Return (X, Y) of the center of cell containing provided text 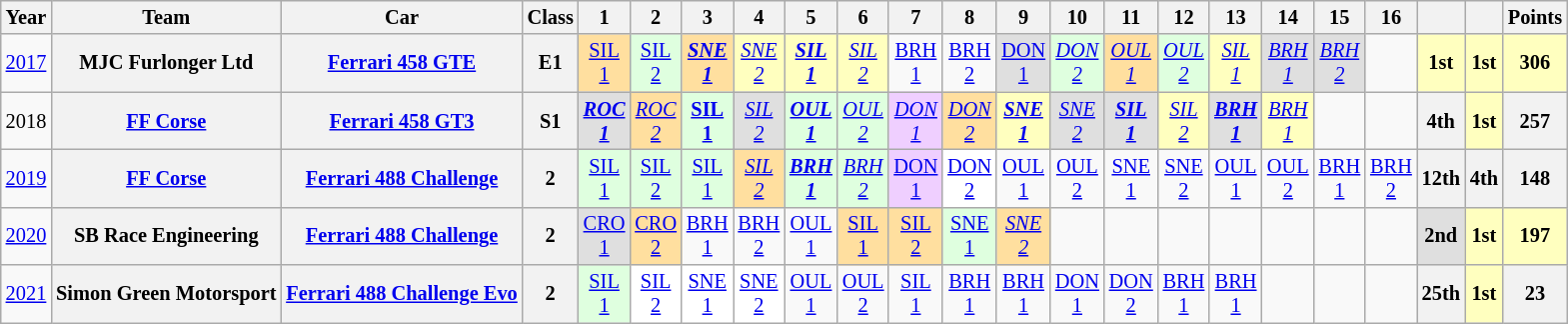
MJC Furlonger Ltd (166, 63)
12th (1441, 178)
13 (1235, 17)
CRO1 (605, 236)
Simon Green Motorsport (166, 294)
E1 (551, 63)
2019 (26, 178)
ROC2 (656, 121)
4 (760, 17)
8 (969, 17)
9 (1023, 17)
2018 (26, 121)
SB Race Engineering (166, 236)
S1 (551, 121)
257 (1535, 121)
3 (708, 17)
10 (1077, 17)
7 (915, 17)
Ferrari 458 GTE (402, 63)
Team (166, 17)
Ferrari 458 GT3 (402, 121)
ROC1 (605, 121)
2017 (26, 63)
12 (1184, 17)
Class (551, 17)
Car (402, 17)
306 (1535, 63)
1 (605, 17)
2020 (26, 236)
25th (1441, 294)
11 (1131, 17)
197 (1535, 236)
Year (26, 17)
16 (1391, 17)
23 (1535, 294)
CRO2 (656, 236)
6 (863, 17)
148 (1535, 178)
15 (1340, 17)
Points (1535, 17)
Ferrari 488 Challenge Evo (402, 294)
5 (811, 17)
14 (1288, 17)
2nd (1441, 236)
2021 (26, 294)
